Determine the [x, y] coordinate at the center of the cell enclosing the given text.  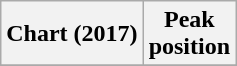
Chart (2017) [72, 34]
Peakposition [189, 34]
